Pinpoint the cell where the given text exists, returning its (x, y) midpoint coordinate. 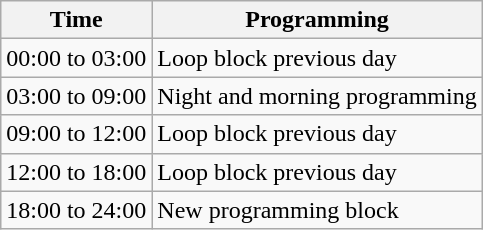
Programming (317, 20)
18:00 to 24:00 (76, 210)
12:00 to 18:00 (76, 172)
Time (76, 20)
00:00 to 03:00 (76, 58)
09:00 to 12:00 (76, 134)
03:00 to 09:00 (76, 96)
New programming block (317, 210)
Night and morning programming (317, 96)
